Pinpoint the cell where the given text exists, returning its (x, y) midpoint coordinate. 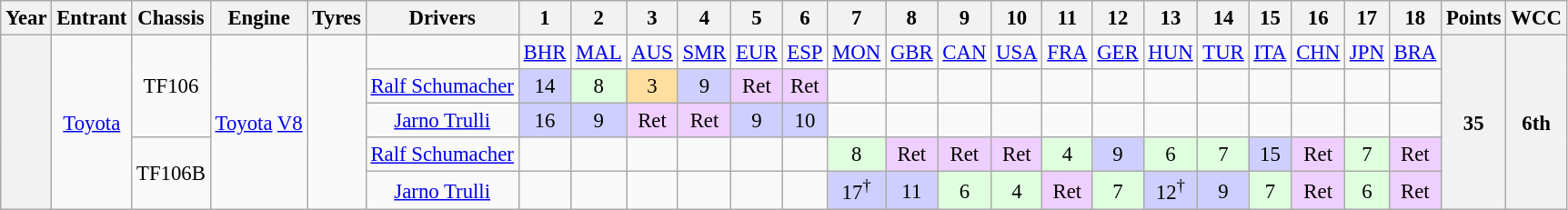
Engine (258, 18)
Year (26, 18)
ITA (1270, 53)
MON (857, 53)
HUN (1171, 53)
JPN (1368, 53)
BRA (1415, 53)
1 (544, 18)
MAL (598, 53)
Points (1473, 18)
CAN (964, 53)
17† (857, 191)
13 (1171, 18)
12† (1171, 191)
Tyres (337, 18)
18 (1415, 18)
5 (757, 18)
17 (1368, 18)
TF106 (171, 87)
TF106B (171, 174)
TUR (1223, 53)
BHR (544, 53)
12 (1118, 18)
WCC (1536, 18)
2 (598, 18)
FRA (1068, 53)
Chassis (171, 18)
Drivers (442, 18)
SMR (704, 53)
GBR (911, 53)
CHN (1319, 53)
EUR (757, 53)
AUS (652, 53)
GER (1118, 53)
ESP (805, 53)
Entrant (92, 18)
USA (1017, 53)
